Return (x, y) of the center of cell containing provided text 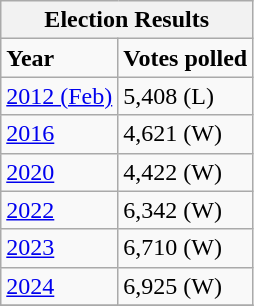
2016 (60, 134)
6,342 (W) (186, 210)
2022 (60, 210)
2024 (60, 286)
5,408 (L) (186, 96)
2023 (60, 248)
6,925 (W) (186, 286)
4,422 (W) (186, 172)
Election Results (127, 20)
6,710 (W) (186, 248)
4,621 (W) (186, 134)
2012 (Feb) (60, 96)
2020 (60, 172)
Year (60, 58)
Votes polled (186, 58)
